From the cell containing the given text, extract its center point as [X, Y] coordinate. 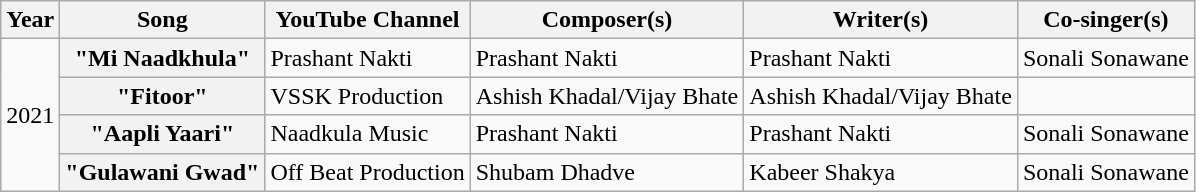
"Fitoor" [162, 96]
VSSK Production [368, 96]
Shubam Dhadve [607, 172]
Writer(s) [881, 20]
Co-singer(s) [1106, 20]
"Aapli Yaari" [162, 134]
Naadkula Music [368, 134]
YouTube Channel [368, 20]
Song [162, 20]
Off Beat Production [368, 172]
Composer(s) [607, 20]
Kabeer Shakya [881, 172]
"Mi Naadkhula" [162, 58]
Year [30, 20]
"Gulawani Gwad" [162, 172]
2021 [30, 115]
